From the cell containing the given text, extract its center point as (X, Y) coordinate. 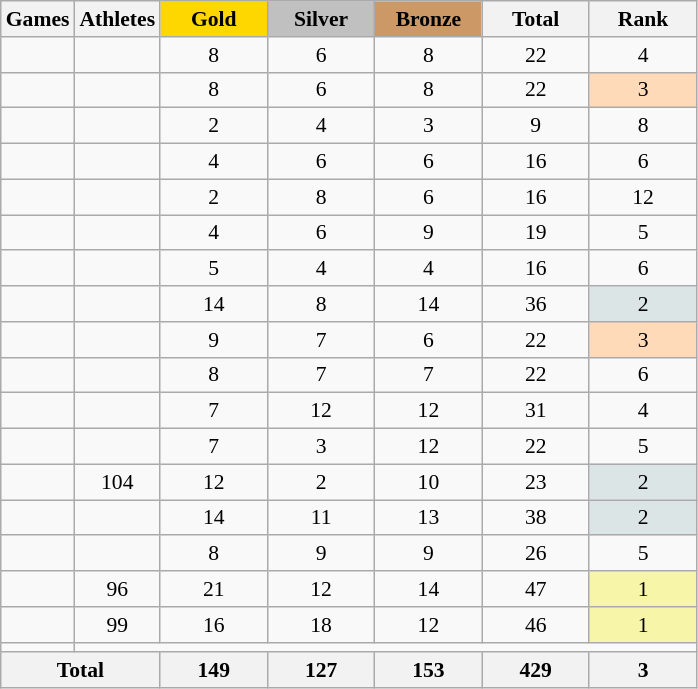
18 (320, 625)
11 (320, 518)
46 (536, 625)
38 (536, 518)
36 (536, 304)
13 (428, 518)
21 (214, 589)
47 (536, 589)
149 (214, 671)
429 (536, 671)
Silver (320, 19)
104 (117, 482)
31 (536, 411)
23 (536, 482)
Bronze (428, 19)
Gold (214, 19)
10 (428, 482)
99 (117, 625)
96 (117, 589)
Rank (642, 19)
Athletes (117, 19)
Games (38, 19)
127 (320, 671)
153 (428, 671)
26 (536, 554)
19 (536, 233)
